Pinpoint the cell where the given text exists, returning its (x, y) midpoint coordinate. 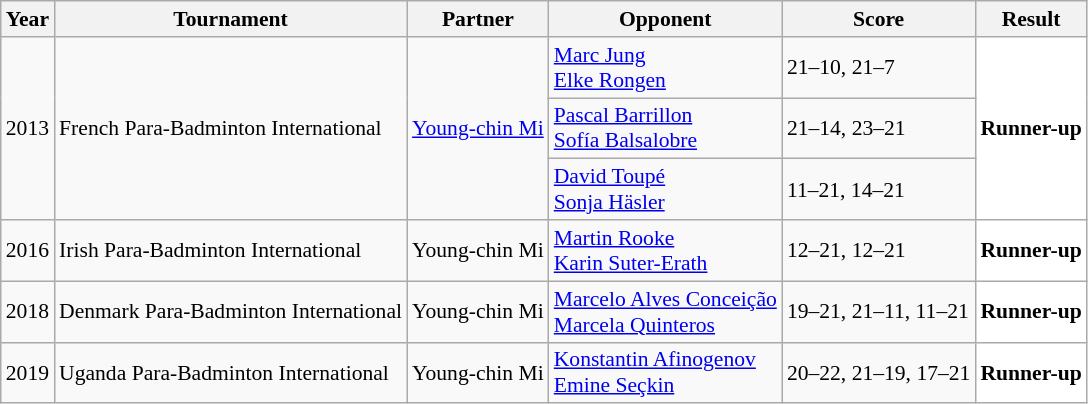
2013 (28, 128)
Score (879, 19)
Opponent (666, 19)
21–10, 21–7 (879, 68)
Konstantin Afinogenov Emine Seçkin (666, 372)
11–21, 14–21 (879, 190)
Irish Para-Badminton International (230, 250)
19–21, 21–11, 11–21 (879, 312)
Marcelo Alves Conceição Marcela Quinteros (666, 312)
Tournament (230, 19)
2018 (28, 312)
David Toupé Sonja Häsler (666, 190)
Partner (478, 19)
Result (1030, 19)
Year (28, 19)
French Para-Badminton International (230, 128)
Martin Rooke Karin Suter-Erath (666, 250)
12–21, 12–21 (879, 250)
Uganda Para-Badminton International (230, 372)
21–14, 23–21 (879, 128)
Pascal Barrillon Sofía Balsalobre (666, 128)
20–22, 21–19, 17–21 (879, 372)
Marc Jung Elke Rongen (666, 68)
Denmark Para-Badminton International (230, 312)
2016 (28, 250)
2019 (28, 372)
